Return the (x, y) coordinate for the center point of the cell that contains the specified text.  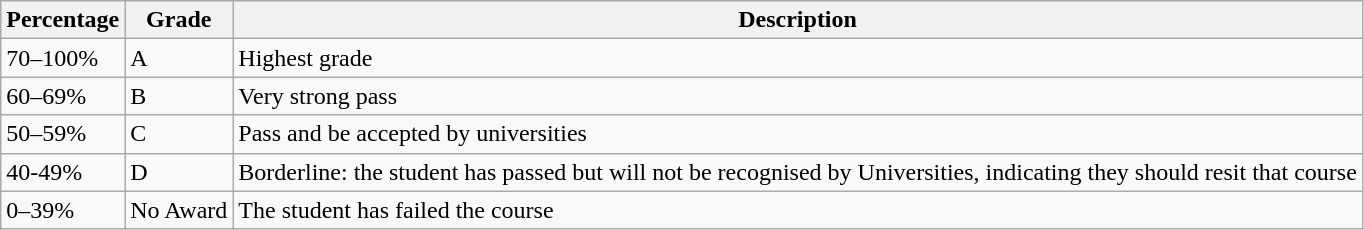
Description (798, 20)
70–100% (63, 58)
50–59% (63, 134)
B (179, 96)
A (179, 58)
Very strong pass (798, 96)
Borderline: the student has passed but will not be recognised by Universities, indicating they should resit that course (798, 172)
Grade (179, 20)
D (179, 172)
The student has failed the course (798, 210)
No Award (179, 210)
40-49% (63, 172)
Pass and be accepted by universities (798, 134)
60–69% (63, 96)
Percentage (63, 20)
C (179, 134)
0–39% (63, 210)
Highest grade (798, 58)
